Pinpoint the cell where the given text exists, returning its [x, y] midpoint coordinate. 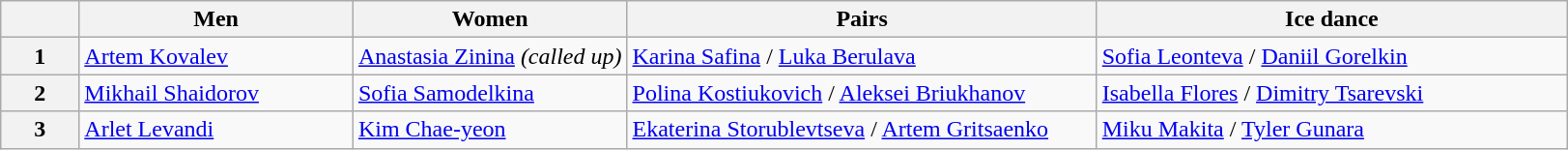
Sofia Samodelkina [490, 93]
Men [216, 19]
Sofia Leonteva / Daniil Gorelkin [1331, 56]
Women [490, 19]
Ekaterina Storublevtseva / Artem Gritsaenko [862, 130]
Anastasia Zinina (called up) [490, 56]
Artem Kovalev [216, 56]
Polina Kostiukovich / Aleksei Briukhanov [862, 93]
Kim Chae-yeon [490, 130]
Mikhail Shaidorov [216, 93]
Ice dance [1331, 19]
Miku Makita / Tyler Gunara [1331, 130]
1 [41, 56]
Isabella Flores / Dimitry Tsarevski [1331, 93]
Karina Safina / Luka Berulava [862, 56]
Pairs [862, 19]
3 [41, 130]
Arlet Levandi [216, 130]
2 [41, 93]
